Detect which cell encompasses the target text, then output its [x, y] center coordinate. 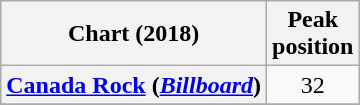
Peakposition [313, 34]
32 [313, 85]
Chart (2018) [134, 34]
Canada Rock (Billboard) [134, 85]
